Detect which cell encompasses the target text, then output its [x, y] center coordinate. 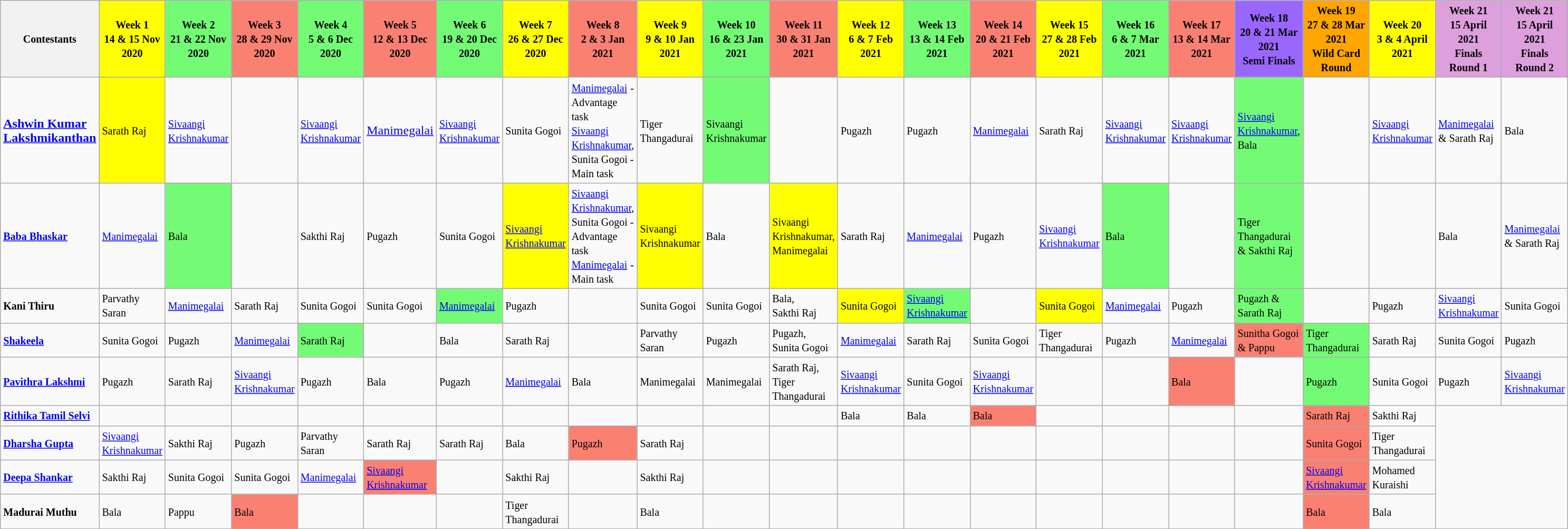
Week 114 & 15 Nov 2020 [132, 39]
Kani Thiru [50, 306]
Week 1713 & 14 Mar 2021 [1201, 39]
Deepa Shankar [50, 477]
Sivaangi Krishnakumar,Manimegalai [804, 236]
Week 203 & 4 April 2021 [1402, 39]
Week 2115 April 2021Finals Round 2 [1535, 39]
Week 1527 & 28 Feb 2021 [1070, 39]
Week 1016 & 23 Jan 2021 [736, 39]
Manimegalai - Advantage taskSivaangi Krishnakumar, Sunita Gogoi - Main task [603, 130]
Week 166 & 7 Mar 2021 [1135, 39]
Contestants [50, 39]
Shakeela [50, 340]
Madurai Muthu [50, 512]
Baba Bhaskar [50, 236]
Week 21 15 April 2021Finals Round 1 [1468, 39]
Week 512 & 13 Dec 2020 [400, 39]
Ashwin Kumar Lakshmikanthan [50, 130]
Mohamed Kuraishi [1402, 477]
Week 221 & 22 Nov 2020 [198, 39]
Rithika Tamil Selvi [50, 416]
Sivaangi Krishnakumar, Sunita Gogoi - Advantage taskManimegalai - Main task [603, 236]
Week 82 & 3 Jan 2021 [603, 39]
Week 1820 & 21 Mar 2021Semi Finals [1269, 39]
Week 99 & 10 Jan 2021 [670, 39]
Week 1420 & 21 Feb 2021 [1003, 39]
Pavithra Lakshmi [50, 381]
Week 1313 & 14 Feb 2021 [937, 39]
Week 726 & 27 Dec 2020 [536, 39]
Week 619 & 20 Dec 2020 [469, 39]
Week 1130 & 31 Jan 2021 [804, 39]
Sunitha Gogoi & Pappu [1269, 340]
Week 126 & 7 Feb 2021 [870, 39]
Sarath Raj,Tiger Thangadurai [804, 381]
Bala,Sakthi Raj [804, 306]
Pugazh,Sunita Gogoi [804, 340]
Pugazh & Sarath Raj [1269, 306]
Pappu [198, 512]
Dharsha Gupta [50, 443]
Week 1927 & 28 Mar 2021Wild Card Round [1336, 39]
Week 328 & 29 Nov 2020 [265, 39]
Sivaangi Krishnakumar,Bala [1269, 130]
Tiger Thangadurai & Sakthi Raj [1269, 236]
Week 45 & 6 Dec 2020 [330, 39]
